From the cell containing the given text, extract its center point as [X, Y] coordinate. 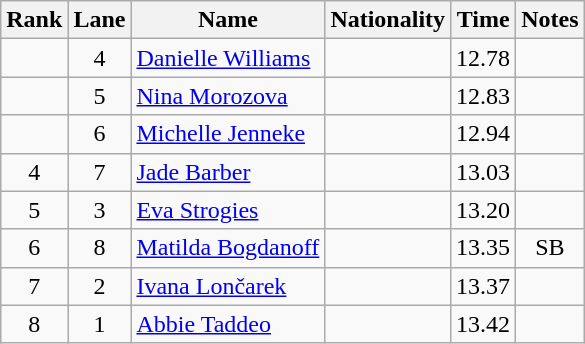
Jade Barber [228, 172]
13.37 [484, 286]
2 [100, 286]
Danielle Williams [228, 58]
Notes [550, 20]
Rank [34, 20]
Name [228, 20]
3 [100, 210]
12.78 [484, 58]
12.83 [484, 96]
Lane [100, 20]
1 [100, 324]
12.94 [484, 134]
Nina Morozova [228, 96]
13.20 [484, 210]
Matilda Bogdanoff [228, 248]
Eva Strogies [228, 210]
Time [484, 20]
13.03 [484, 172]
13.42 [484, 324]
Nationality [388, 20]
13.35 [484, 248]
Ivana Lončarek [228, 286]
Abbie Taddeo [228, 324]
SB [550, 248]
Michelle Jenneke [228, 134]
